Return the (X, Y) coordinate for the center point of the cell that contains the specified text.  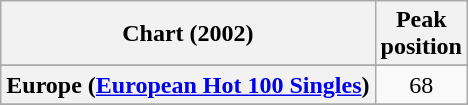
Chart (2002) (188, 34)
68 (421, 85)
Peakposition (421, 34)
Europe (European Hot 100 Singles) (188, 85)
